Output the [X, Y] coordinate of the center of the cell containing the given text.  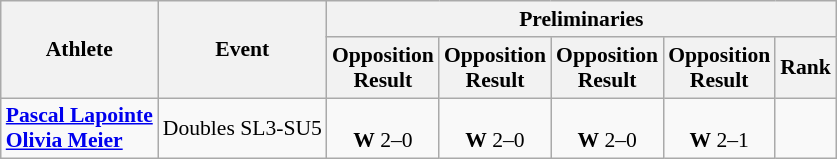
Event [242, 50]
Doubles SL3-SU5 [242, 128]
Preliminaries [582, 19]
Athlete [80, 50]
W 2–1 [719, 128]
Pascal LapointeOlivia Meier [80, 128]
Rank [806, 68]
